Output the (X, Y) coordinate of the center of the cell containing the given text.  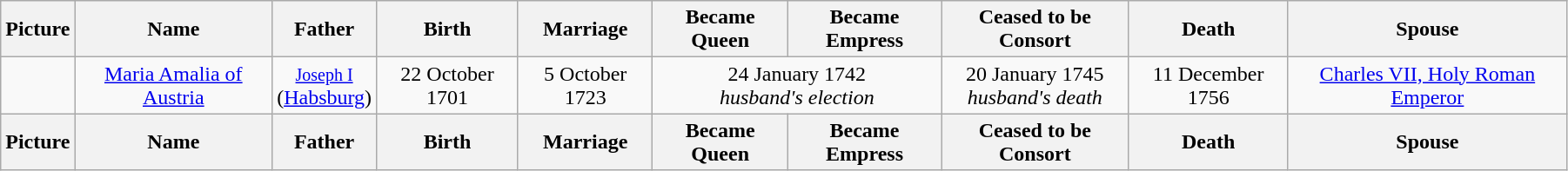
11 December 1756 (1208, 85)
Joseph I(Habsburg) (325, 85)
20 January 1745husband's death (1035, 85)
24 January 1742husband's election (797, 85)
Charles VII, Holy Roman Emperor (1427, 85)
22 October 1701 (447, 85)
Maria Amalia of Austria (174, 85)
5 October 1723 (585, 85)
